Scan for the cell matching the given text and deliver its [x, y] coordinate at center. 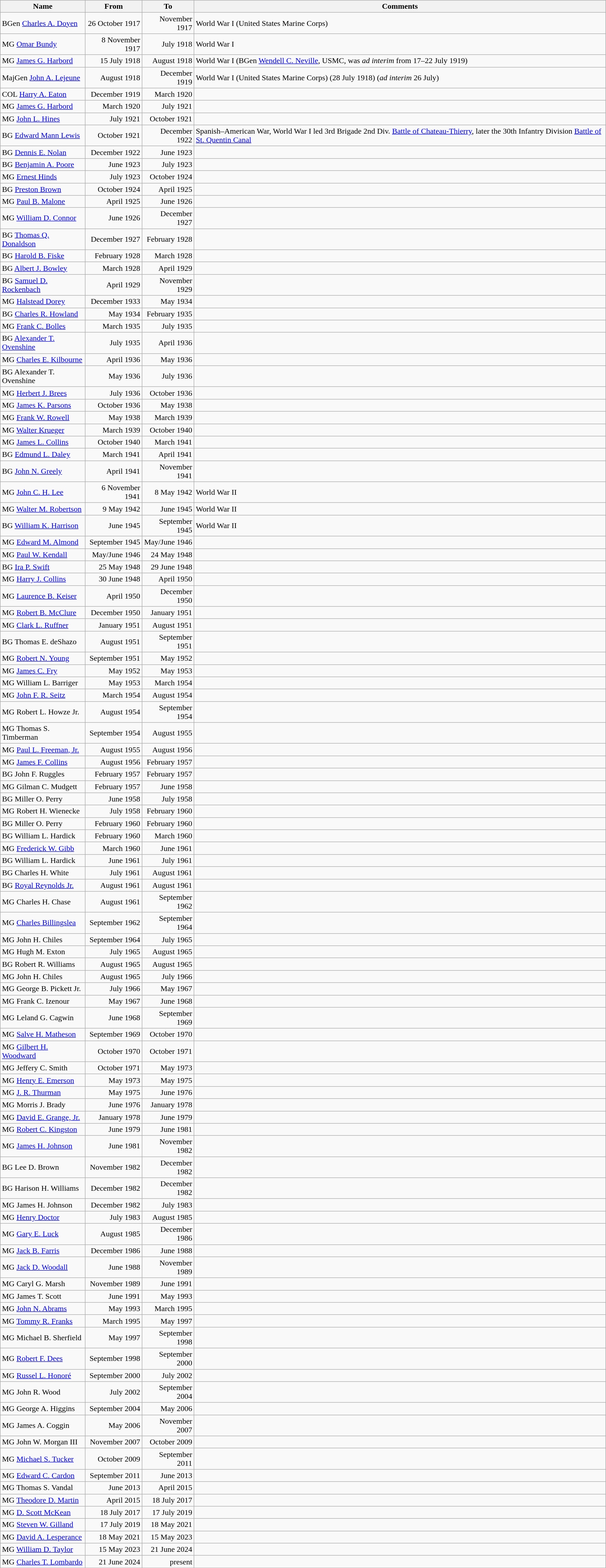
MG Salve H. Matheson [43, 1034]
MG James C. Fry [43, 671]
World War I (BGen Wendell C. Neville, USMC, was ad interim from 17–22 July 1919) [400, 61]
MG Charles H. Chase [43, 902]
BG Thomas E. deShazo [43, 641]
To [168, 6]
BGen Charles A. Doyen [43, 23]
MG William D. Connor [43, 218]
BG Preston Brown [43, 189]
February 1935 [168, 314]
MG Frank W. Rowell [43, 417]
MG Jeffery C. Smith [43, 1068]
November 1941 [168, 471]
15 July 1918 [113, 61]
24 May 1948 [168, 555]
MG Paul B. Malone [43, 202]
MG Jack B. Farris [43, 1251]
MG J. R. Thurman [43, 1092]
MG Herbert J. Brees [43, 393]
BG John F. Ruggles [43, 774]
MG James K. Parsons [43, 405]
MG Omar Bundy [43, 44]
BG Dennis E. Nolan [43, 152]
MG William D. Taylor [43, 1549]
MG Michael B. Sherfield [43, 1338]
MG Robert B. McClure [43, 613]
BG Edward Mann Lewis [43, 135]
MG John F. R. Seitz [43, 695]
Spanish–American War, World War I led 3rd Brigade 2nd Div. Battle of Chateau-Thierry, later the 30th Infantry Division Battle of St. Quentin Canal [400, 135]
MG Leland G. Cagwin [43, 1018]
MG Harry J. Collins [43, 579]
MG Frank C. Bolles [43, 326]
COL Harry A. Eaton [43, 94]
26 October 1917 [113, 23]
MG Paul L. Freeman, Jr. [43, 750]
MG George B. Pickett Jr. [43, 989]
MG Paul W. Kendall [43, 555]
MG Thomas S. Timberman [43, 733]
From [113, 6]
MG Russel L. Honoré [43, 1375]
MajGen John A. Lejeune [43, 78]
MG Gilman C. Mudgett [43, 787]
MG Tommy R. Franks [43, 1321]
MG Hugh M. Exton [43, 952]
MG Gilbert H. Woodward [43, 1051]
MG Robert N. Young [43, 658]
MG Morris J. Brady [43, 1105]
9 May 1942 [113, 509]
BG Thomas Q. Donaldson [43, 239]
BG Samuel D. Rockenbach [43, 285]
MG Henry Doctor [43, 1217]
BG Robert R. Williams [43, 964]
BG Lee D. Brown [43, 1167]
MG Frederick W. Gibb [43, 848]
MG Ernest Hinds [43, 177]
MG James F. Collins [43, 762]
MG Steven W. Gilland [43, 1525]
BG Ira P. Swift [43, 567]
BG Benjamin A. Poore [43, 164]
MG William L. Barriger [43, 683]
World War I (United States Marine Corps) (28 July 1918) (ad interim 26 July) [400, 78]
MG Charles Billingslea [43, 923]
MG James T. Scott [43, 1296]
MG Robert H. Wienecke [43, 811]
MG George A. Higgins [43, 1409]
BG Harold B. Fiske [43, 256]
MG Henry E. Emerson [43, 1080]
MG Michael S. Tucker [43, 1459]
MG John C. H. Lee [43, 492]
MG Jack D. Woodall [43, 1267]
MG John R. Wood [43, 1392]
MG Charles E. Kilbourne [43, 359]
BG John N. Greely [43, 471]
MG Caryl G. Marsh [43, 1284]
MG Robert F. Dees [43, 1358]
MG David A. Lesperance [43, 1537]
25 May 1948 [113, 567]
March 1935 [113, 326]
MG Edward M. Almond [43, 542]
BG William K. Harrison [43, 525]
BG Charles H. White [43, 873]
MG Charles T. Lombardo [43, 1562]
MG David E. Grange, Jr. [43, 1117]
MG James A. Coggin [43, 1426]
MG D. Scott McKean [43, 1512]
MG Walter M. Robertson [43, 509]
MG Halstead Dorey [43, 302]
MG Gary E. Luck [43, 1234]
MG Laurence B. Keiser [43, 596]
MG James L. Collins [43, 442]
BG Albert J. Bowley [43, 268]
November 1929 [168, 285]
present [168, 1562]
29 June 1948 [168, 567]
MG Theodore D. Martin [43, 1500]
MG Clark L. Ruffner [43, 625]
November 1917 [168, 23]
World War I (United States Marine Corps) [400, 23]
8 November 1917 [113, 44]
July 1918 [168, 44]
MG Walter Krueger [43, 430]
MG John W. Morgan III [43, 1442]
MG Frank C. Izenour [43, 1001]
MG Thomas S. Vandal [43, 1488]
30 June 1948 [113, 579]
MG Robert C. Kingston [43, 1130]
MG Robert L. Howze Jr. [43, 712]
Name [43, 6]
BG Charles R. Howland [43, 314]
December 1933 [113, 302]
MG Edward C. Cardon [43, 1475]
Comments [400, 6]
6 November 1941 [113, 492]
BG Harison H. Williams [43, 1188]
8 May 1942 [168, 492]
BG Royal Reynolds Jr. [43, 885]
MG John L. Hines [43, 119]
World War I [400, 44]
BG Edmund L. Daley [43, 455]
MG John N. Abrams [43, 1309]
